For the text-containing cell, return its midpoint in [X, Y] coordinate format. 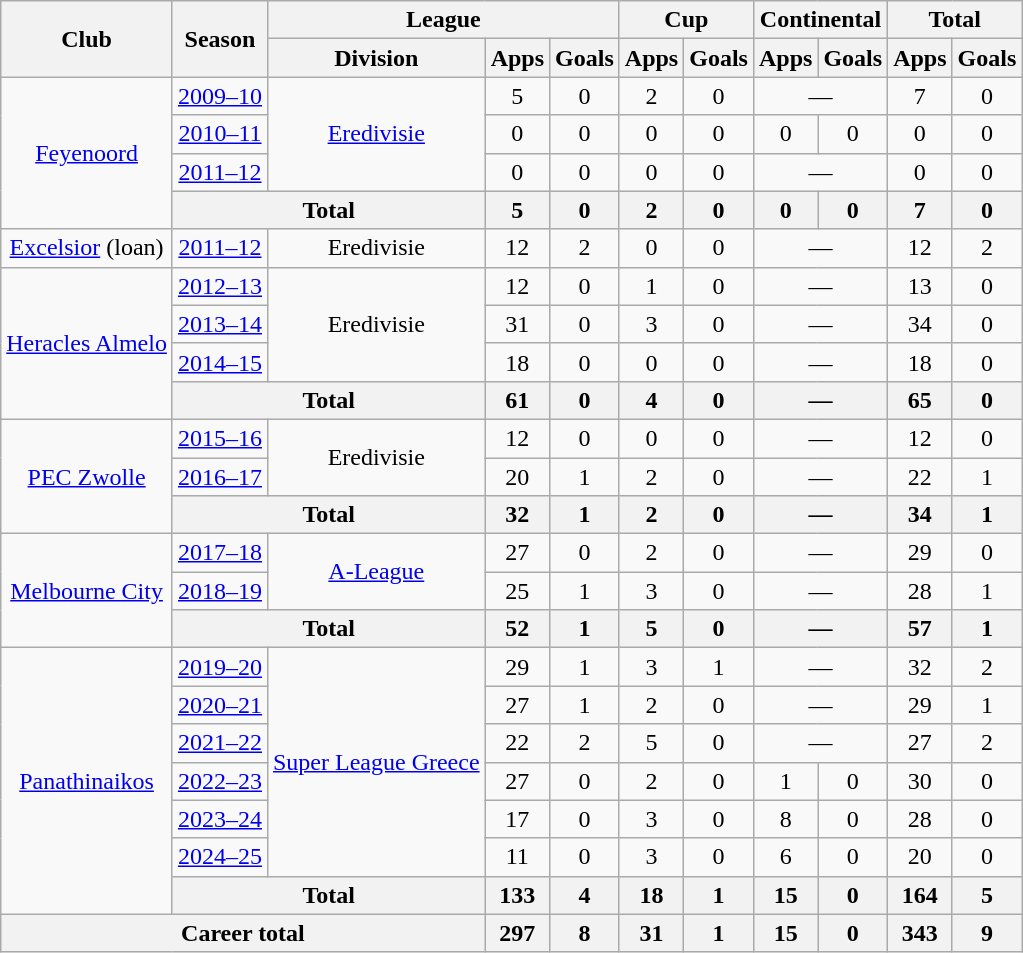
2018–19 [220, 591]
65 [920, 400]
2013–14 [220, 324]
343 [920, 933]
2019–20 [220, 667]
2022–23 [220, 781]
2010–11 [220, 134]
Feyenoord [87, 153]
9 [987, 933]
2021–22 [220, 743]
25 [517, 591]
2020–21 [220, 705]
Melbourne City [87, 591]
2012–13 [220, 286]
2009–10 [220, 96]
Club [87, 39]
17 [517, 819]
Heracles Almelo [87, 343]
57 [920, 629]
164 [920, 895]
2017–18 [220, 553]
Excelsior (loan) [87, 248]
52 [517, 629]
Panathinaikos [87, 781]
Super League Greece [376, 762]
61 [517, 400]
2016–17 [220, 477]
League [443, 20]
6 [785, 857]
2015–16 [220, 438]
2014–15 [220, 362]
Continental [820, 20]
Division [376, 58]
11 [517, 857]
PEC Zwolle [87, 476]
A-League [376, 572]
2024–25 [220, 857]
Season [220, 39]
Career total [243, 933]
2023–24 [220, 819]
133 [517, 895]
297 [517, 933]
13 [920, 286]
30 [920, 781]
Cup [686, 20]
